Capture the cell that displays the provided text and extract its [x, y] central coordinate. 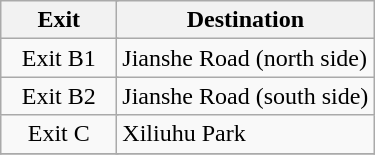
Exit B2 [59, 96]
Exit B1 [59, 58]
Exit C [59, 134]
Jianshe Road (north side) [246, 58]
Destination [246, 20]
Xiliuhu Park [246, 134]
Jianshe Road (south side) [246, 96]
Exit [59, 20]
